Return [x, y] of the center of cell containing provided text 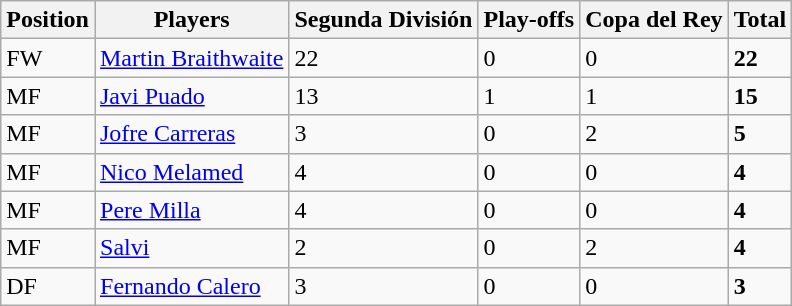
15 [760, 96]
Javi Puado [191, 96]
DF [48, 286]
FW [48, 58]
Position [48, 20]
Salvi [191, 248]
Copa del Rey [654, 20]
Jofre Carreras [191, 134]
Martin Braithwaite [191, 58]
Play-offs [529, 20]
Nico Melamed [191, 172]
Fernando Calero [191, 286]
5 [760, 134]
13 [384, 96]
Players [191, 20]
Segunda División [384, 20]
Pere Milla [191, 210]
Total [760, 20]
